Determine the (X, Y) coordinate at the center of the cell enclosing the given text.  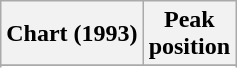
Chart (1993) (72, 34)
Peakposition (189, 34)
